Output the [X, Y] coordinate of the center of the cell containing the given text.  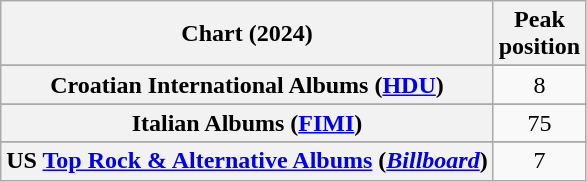
Italian Albums (FIMI) [247, 123]
Chart (2024) [247, 34]
7 [539, 161]
US Top Rock & Alternative Albums (Billboard) [247, 161]
8 [539, 85]
75 [539, 123]
Peakposition [539, 34]
Croatian International Albums (HDU) [247, 85]
